From the cell containing the given text, extract its center point as [x, y] coordinate. 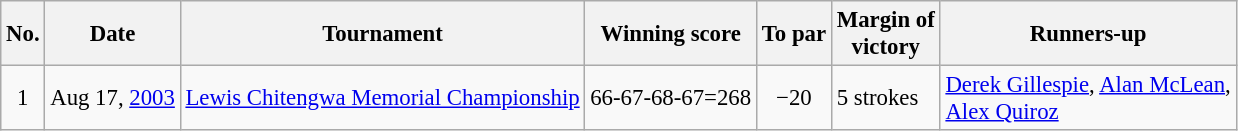
5 strokes [886, 98]
Tournament [382, 34]
Aug 17, 2003 [112, 98]
Lewis Chitengwa Memorial Championship [382, 98]
No. [23, 34]
Margin ofvictory [886, 34]
Winning score [671, 34]
To par [794, 34]
Derek Gillespie, Alan McLean, Alex Quiroz [1088, 98]
Date [112, 34]
−20 [794, 98]
66-67-68-67=268 [671, 98]
Runners-up [1088, 34]
1 [23, 98]
